Provide the [x, y] coordinate of the cell's center where the given text is located.  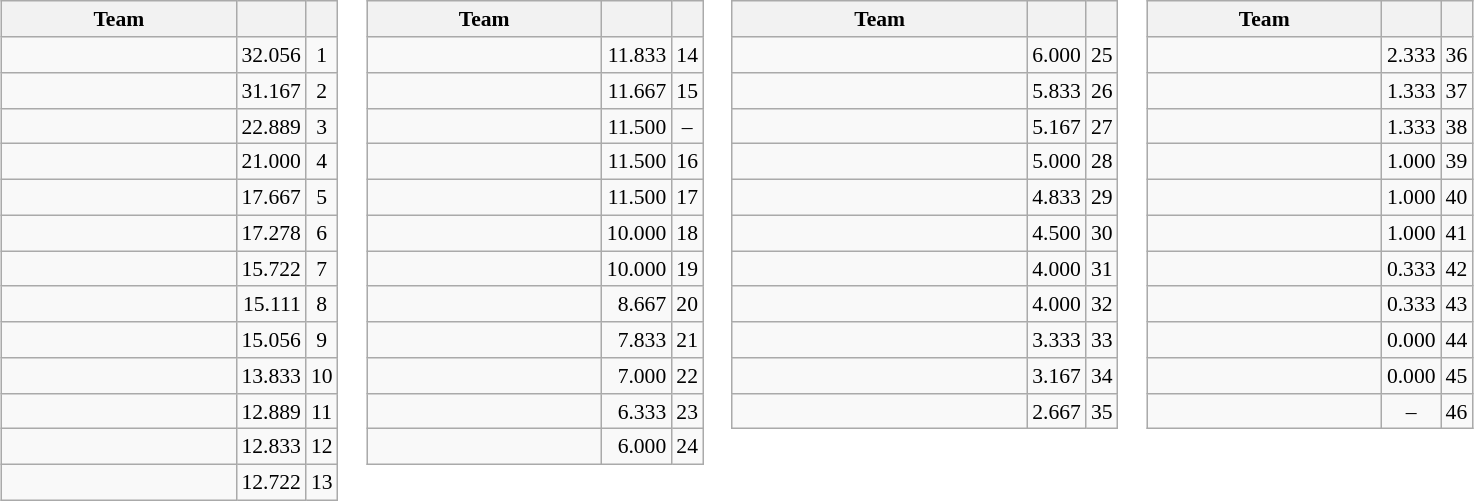
21 [687, 340]
31.167 [270, 91]
7.833 [636, 340]
15.056 [270, 340]
23 [687, 411]
44 [1457, 340]
5.000 [1056, 162]
42 [1457, 269]
31 [1102, 269]
12.722 [270, 482]
43 [1457, 304]
4.500 [1056, 233]
12.889 [270, 411]
3.333 [1056, 340]
6 [322, 233]
32.056 [270, 55]
5.833 [1056, 91]
27 [1102, 126]
3 [322, 126]
17.667 [270, 197]
3.167 [1056, 376]
36 [1457, 55]
11.833 [636, 55]
12.833 [270, 447]
22 [687, 376]
35 [1102, 411]
22.889 [270, 126]
18 [687, 233]
6.333 [636, 411]
37 [1457, 91]
2.333 [1412, 55]
28 [1102, 162]
5.167 [1056, 126]
32 [1102, 304]
4 [322, 162]
15.111 [270, 304]
26 [1102, 91]
9 [322, 340]
7 [322, 269]
14 [687, 55]
39 [1457, 162]
2.667 [1056, 411]
8 [322, 304]
33 [1102, 340]
29 [1102, 197]
16 [687, 162]
34 [1102, 376]
30 [1102, 233]
17.278 [270, 233]
46 [1457, 411]
40 [1457, 197]
20 [687, 304]
24 [687, 447]
15.722 [270, 269]
17 [687, 197]
4.833 [1056, 197]
11 [322, 411]
38 [1457, 126]
25 [1102, 55]
11.667 [636, 91]
41 [1457, 233]
5 [322, 197]
13.833 [270, 376]
45 [1457, 376]
8.667 [636, 304]
19 [687, 269]
1 [322, 55]
13 [322, 482]
15 [687, 91]
2 [322, 91]
21.000 [270, 162]
10 [322, 376]
12 [322, 447]
7.000 [636, 376]
